Extract the [x, y] coordinate from the center of the cell holding the provided text.  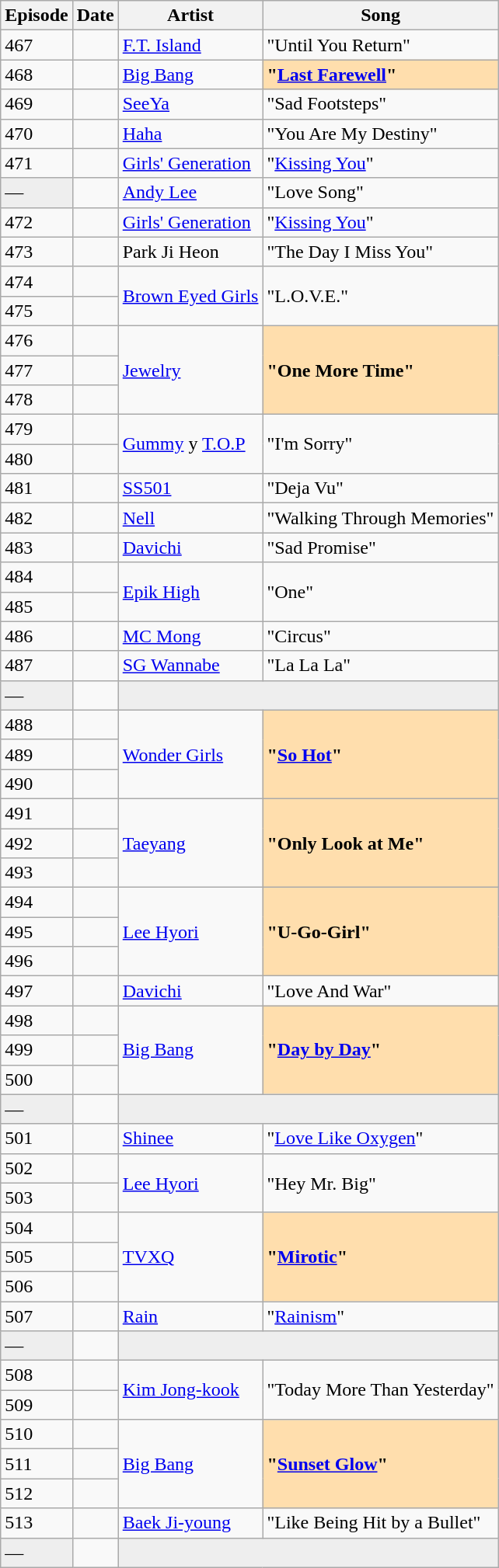
Andy Lee [190, 193]
473 [37, 252]
486 [37, 636]
"L.O.V.E." [381, 296]
493 [37, 873]
482 [37, 518]
"You Are My Destiny" [381, 134]
472 [37, 222]
478 [37, 400]
SG Wannabe [190, 666]
"La La La" [381, 666]
"Love Song" [381, 193]
508 [37, 1375]
F.T. Island [190, 45]
"Only Look at Me" [381, 843]
501 [37, 1139]
468 [37, 75]
Kim Jong-kook [190, 1390]
"Rainism" [381, 1316]
SeeYa [190, 104]
"Sad Promise" [381, 548]
Jewelry [190, 370]
Song [381, 16]
492 [37, 843]
503 [37, 1198]
479 [37, 429]
"Today More Than Yesterday" [381, 1390]
TVXQ [190, 1257]
490 [37, 784]
475 [37, 311]
494 [37, 902]
484 [37, 577]
511 [37, 1464]
467 [37, 45]
483 [37, 548]
"Deja Vu" [381, 488]
"So Hot" [381, 754]
512 [37, 1493]
Baek Ji-young [190, 1523]
513 [37, 1523]
"Day by Day" [381, 1050]
509 [37, 1405]
Nell [190, 518]
"Sunset Glow" [381, 1464]
"One More Time" [381, 370]
SS501 [190, 488]
"One" [381, 592]
"Circus" [381, 636]
"Love And War" [381, 991]
500 [37, 1080]
499 [37, 1050]
Epik High [190, 592]
"The Day I Miss You" [381, 252]
470 [37, 134]
"Hey Mr. Big" [381, 1183]
"Sad Footsteps" [381, 104]
Episode [37, 16]
507 [37, 1316]
477 [37, 370]
Date [95, 16]
Haha [190, 134]
"Last Farewell" [381, 75]
474 [37, 281]
497 [37, 991]
"Love Like Oxygen" [381, 1139]
476 [37, 340]
496 [37, 961]
Taeyang [190, 843]
"Until You Return" [381, 45]
504 [37, 1227]
Brown Eyed Girls [190, 296]
488 [37, 725]
"I'm Sorry" [381, 444]
Shinee [190, 1139]
487 [37, 666]
485 [37, 607]
469 [37, 104]
"Like Being Hit by a Bullet" [381, 1523]
491 [37, 813]
"U-Go-Girl" [381, 932]
506 [37, 1286]
"Mirotic" [381, 1257]
510 [37, 1434]
Park Ji Heon [190, 252]
Artist [190, 16]
Gummy y T.O.P [190, 444]
480 [37, 459]
"Walking Through Memories" [381, 518]
Rain [190, 1316]
481 [37, 488]
471 [37, 163]
505 [37, 1257]
Wonder Girls [190, 754]
498 [37, 1020]
489 [37, 754]
MC Mong [190, 636]
502 [37, 1168]
495 [37, 932]
